For the text-containing cell, return its midpoint in (X, Y) coordinate format. 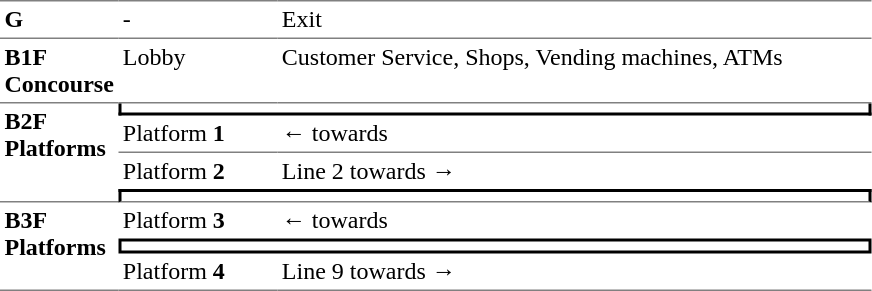
B1FConcourse (59, 71)
G (59, 19)
B3FPlatforms (59, 246)
Platform 1 (198, 134)
Customer Service, Shops, Vending machines, ATMs (574, 71)
- (198, 19)
Line 2 towards → (574, 171)
B2FPlatforms (59, 154)
Platform 3 (198, 220)
Lobby (198, 71)
Platform 2 (198, 171)
Exit (574, 19)
